Scan for the cell matching the given text and deliver its (x, y) coordinate at center. 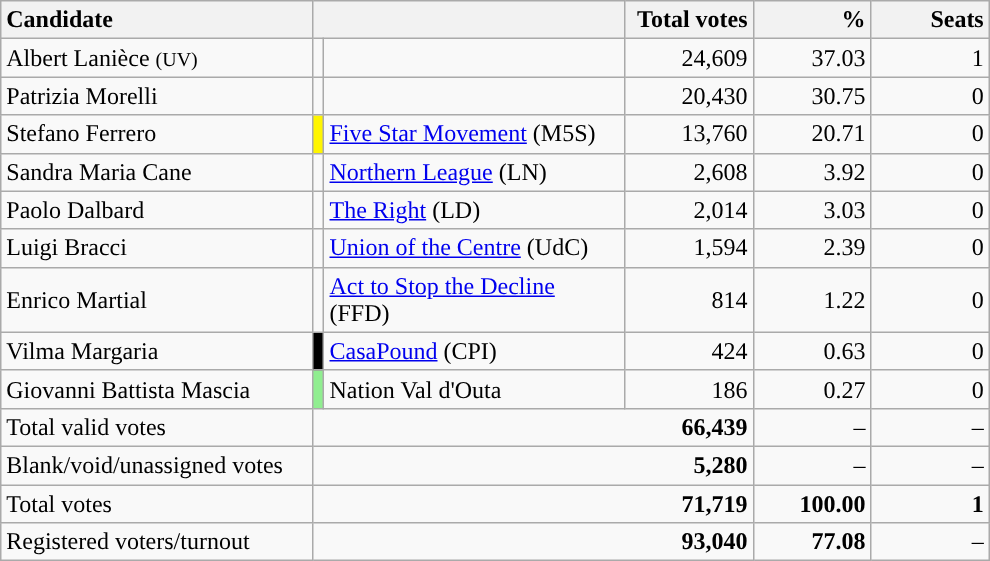
1,594 (688, 248)
2.39 (812, 248)
Northern League (LN) (474, 172)
20,430 (688, 96)
Sandra Maria Cane (156, 172)
The Right (LD) (474, 210)
814 (688, 300)
Patrizia Morelli (156, 96)
CasaPound (CPI) (474, 351)
Candidate (156, 20)
71,719 (532, 503)
66,439 (532, 427)
Union of the Centre (UdC) (474, 248)
Seats (930, 20)
77.08 (812, 542)
100.00 (812, 503)
Paolo Dalbard (156, 210)
93,040 (532, 542)
Enrico Martial (156, 300)
Act to Stop the Decline (FFD) (474, 300)
3.92 (812, 172)
Vilma Margaria (156, 351)
37.03 (812, 58)
Registered voters/turnout (156, 542)
Total valid votes (156, 427)
2,014 (688, 210)
% (812, 20)
2,608 (688, 172)
13,760 (688, 134)
3.03 (812, 210)
Giovanni Battista Mascia (156, 389)
Luigi Bracci (156, 248)
24,609 (688, 58)
Blank/void/unassigned votes (156, 465)
0.27 (812, 389)
30.75 (812, 96)
Albert Lanièce (UV) (156, 58)
186 (688, 389)
424 (688, 351)
5,280 (532, 465)
Nation Val d'Outa (474, 389)
1.22 (812, 300)
Stefano Ferrero (156, 134)
20.71 (812, 134)
Five Star Movement (M5S) (474, 134)
0.63 (812, 351)
